Locate the cell with the specified text and output its [x, y] center coordinate. 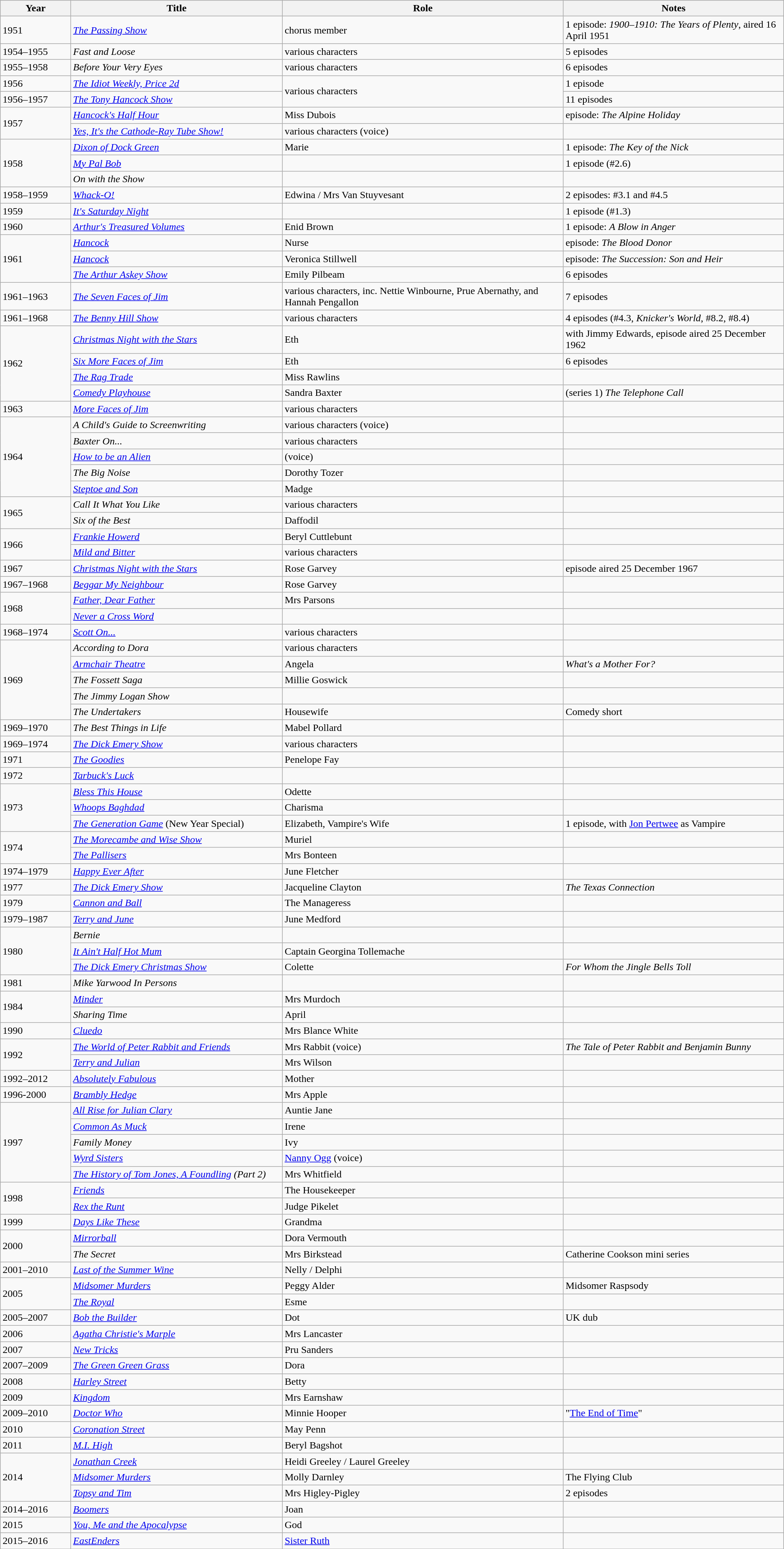
Bless This House [177, 792]
Mrs Parsons [423, 600]
1 episode: A Blow in Anger [673, 227]
episode: The Alpine Holiday [673, 115]
Dot [423, 1318]
(series 1) The Telephone Call [673, 393]
1992 [36, 1055]
Millie Goswick [423, 680]
Mrs Blance White [423, 1031]
1 episode (#1.3) [673, 211]
Peggy Alder [423, 1286]
Dixon of Dock Green [177, 147]
Daffodil [423, 521]
How to be an Alien [177, 457]
2014 [36, 1477]
The Best Things in Life [177, 728]
4 episodes (#4.3, Knicker's World, #8.2, #8.4) [673, 318]
1963 [36, 409]
with Jimmy Edwards, episode aired 25 December 1962 [673, 339]
1974–1979 [36, 871]
Mrs Earnshaw [423, 1397]
What's a Mother For? [673, 664]
2008 [36, 1381]
The Goodies [177, 760]
Terry and June [177, 919]
1966 [36, 545]
The History of Tom Jones, A Foundling (Part 2) [177, 1174]
Nurse [423, 243]
Cannon and Ball [177, 903]
Mrs Birkstead [423, 1254]
Armchair Theatre [177, 664]
1967 [36, 568]
Muriel [423, 839]
Judge Pikelet [423, 1206]
1955–1958 [36, 67]
The Benny Hill Show [177, 318]
1961–1968 [36, 318]
1960 [36, 227]
Comedy short [673, 712]
It Ain't Half Hot Mum [177, 951]
Dorothy Tozer [423, 472]
2005 [36, 1294]
Fast and Loose [177, 52]
Irene [423, 1126]
The Fossett Saga [177, 680]
1997 [36, 1142]
1998 [36, 1198]
Doctor Who [177, 1413]
Tarbuck's Luck [177, 776]
2 episodes: #3.1 and #4.5 [673, 195]
For Whom the Jingle Bells Toll [673, 967]
Happy Ever After [177, 871]
1980 [36, 951]
Common As Muck [177, 1126]
1965 [36, 513]
Catherine Cookson mini series [673, 1254]
Mirrorball [177, 1238]
1990 [36, 1031]
Six of the Best [177, 521]
Edwina / Mrs Van Stuyvesant [423, 195]
Frankie Howerd [177, 537]
Molly Darnley [423, 1477]
The Tale of Peter Rabbit and Benjamin Bunny [673, 1047]
1964 [36, 457]
The Pallisers [177, 855]
1973 [36, 808]
1958 [36, 163]
2001–2010 [36, 1270]
The Royal [177, 1302]
2014–2016 [36, 1509]
Pru Sanders [423, 1350]
1956 [36, 83]
Whack-O! [177, 195]
7 episodes [673, 297]
episode aired 25 December 1967 [673, 568]
Auntie Jane [423, 1110]
1 episode [673, 83]
The Texas Connection [673, 887]
Heidi Greeley / Laurel Greeley [423, 1461]
Absolutely Fabulous [177, 1079]
Nanny Ogg (voice) [423, 1158]
Baxter On... [177, 441]
Yes, It's the Cathode-Ray Tube Show! [177, 131]
2007–2009 [36, 1366]
1974 [36, 847]
1956–1957 [36, 99]
2005–2007 [36, 1318]
1 episode: The Key of the Nick [673, 147]
Year [36, 8]
"The End of Time" [673, 1413]
1969 [36, 680]
God [423, 1525]
Beggar My Neighbour [177, 584]
Miss Dubois [423, 115]
Call It What You Like [177, 505]
Beryl Bagshot [423, 1445]
Last of the Summer Wine [177, 1270]
Whoops Baghdad [177, 808]
1977 [36, 887]
Role [423, 8]
Mother [423, 1079]
Penelope Fay [423, 760]
Harley Street [177, 1381]
1999 [36, 1222]
The Passing Show [177, 30]
1951 [36, 30]
April [423, 1015]
Cluedo [177, 1031]
The Housekeeper [423, 1190]
Bob the Builder [177, 1318]
Odette [423, 792]
The Morecambe and Wise Show [177, 839]
Wyrd Sisters [177, 1158]
Before Your Very Eyes [177, 67]
EastEnders [177, 1541]
The Idiot Weekly, Price 2d [177, 83]
Jacqueline Clayton [423, 887]
According to Dora [177, 648]
Bernie [177, 935]
1979–1987 [36, 919]
The Seven Faces of Jim [177, 297]
Minder [177, 999]
June Fletcher [423, 871]
Midsomer Raspsody [673, 1286]
2015–2016 [36, 1541]
1959 [36, 211]
1969–1970 [36, 728]
2010 [36, 1429]
Mrs Rabbit (voice) [423, 1047]
Days Like These [177, 1222]
Boomers [177, 1509]
2007 [36, 1350]
The Green Green Grass [177, 1366]
The Flying Club [673, 1477]
Mabel Pollard [423, 728]
The Jimmy Logan Show [177, 696]
The Generation Game (New Year Special) [177, 824]
1958–1959 [36, 195]
1996-2000 [36, 1095]
5 episodes [673, 52]
On with the Show [177, 179]
The Big Noise [177, 472]
Sister Ruth [423, 1541]
UK dub [673, 1318]
Marie [423, 147]
2 episodes [673, 1493]
1 episode, with Jon Pertwee as Vampire [673, 824]
Steptoe and Son [177, 489]
Miss Rawlins [423, 377]
Charisma [423, 808]
Veronica Stillwell [423, 259]
episode: The Succession: Son and Heir [673, 259]
Emily Pilbeam [423, 275]
chorus member [423, 30]
Mrs Bonteen [423, 855]
1968–1974 [36, 632]
1962 [36, 364]
1968 [36, 608]
M.I. High [177, 1445]
1981 [36, 983]
Notes [673, 8]
1961–1963 [36, 297]
June Medford [423, 919]
Grandma [423, 1222]
Hancock's Half Hour [177, 115]
Housewife [423, 712]
Betty [423, 1381]
Nelly / Delphi [423, 1270]
Colette [423, 967]
Coronation Street [177, 1429]
Mrs Whitfield [423, 1174]
Topsy and Tim [177, 1493]
1992–2012 [36, 1079]
The Secret [177, 1254]
2015 [36, 1525]
May Penn [423, 1429]
You, Me and the Apocalypse [177, 1525]
Friends [177, 1190]
New Tricks [177, 1350]
Brambly Hedge [177, 1095]
1 episode: 1900–1910: The Years of Plenty, aired 16 April 1951 [673, 30]
Mike Yarwood In Persons [177, 983]
Enid Brown [423, 227]
various characters, inc. Nettie Winbourne, Prue Abernathy, and Hannah Pengallon [423, 297]
Rex the Runt [177, 1206]
It's Saturday Night [177, 211]
Dora Vermouth [423, 1238]
1957 [36, 123]
11 episodes [673, 99]
Arthur's Treasured Volumes [177, 227]
Never a Cross Word [177, 616]
Mrs Wilson [423, 1063]
Title [177, 8]
Mrs Apple [423, 1095]
Mrs Higley-Pigley [423, 1493]
Captain Georgina Tollemache [423, 951]
The Undertakers [177, 712]
1961 [36, 259]
All Rise for Julian Clary [177, 1110]
episode: The Blood Donor [673, 243]
Jonathan Creek [177, 1461]
Mrs Murdoch [423, 999]
The Arthur Askey Show [177, 275]
1972 [36, 776]
1954–1955 [36, 52]
Elizabeth, Vampire's Wife [423, 824]
Joan [423, 1509]
Family Money [177, 1142]
The Rag Trade [177, 377]
(voice) [423, 457]
2006 [36, 1334]
The Dick Emery Christmas Show [177, 967]
Comedy Playhouse [177, 393]
1979 [36, 903]
A Child's Guide to Screenwriting [177, 425]
Angela [423, 664]
Sharing Time [177, 1015]
Esme [423, 1302]
My Pal Bob [177, 163]
1967–1968 [36, 584]
2009 [36, 1397]
Kingdom [177, 1397]
Scott On... [177, 632]
Mild and Bitter [177, 552]
More Faces of Jim [177, 409]
Agatha Christie's Marple [177, 1334]
The Manageress [423, 903]
The World of Peter Rabbit and Friends [177, 1047]
Father, Dear Father [177, 600]
Madge [423, 489]
2000 [36, 1246]
2009–2010 [36, 1413]
The Tony Hancock Show [177, 99]
Mrs Lancaster [423, 1334]
Sandra Baxter [423, 393]
1971 [36, 760]
1969–1974 [36, 744]
1984 [36, 1007]
Minnie Hooper [423, 1413]
Six More Faces of Jim [177, 361]
2011 [36, 1445]
1 episode (#2.6) [673, 163]
Beryl Cuttlebunt [423, 537]
Terry and Julian [177, 1063]
Ivy [423, 1142]
Dora [423, 1366]
